From the cell containing the given text, extract its center point as (X, Y) coordinate. 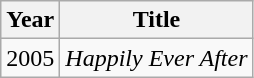
Title (156, 20)
2005 (30, 58)
Happily Ever After (156, 58)
Year (30, 20)
